Return (x, y) of the center of cell containing provided text 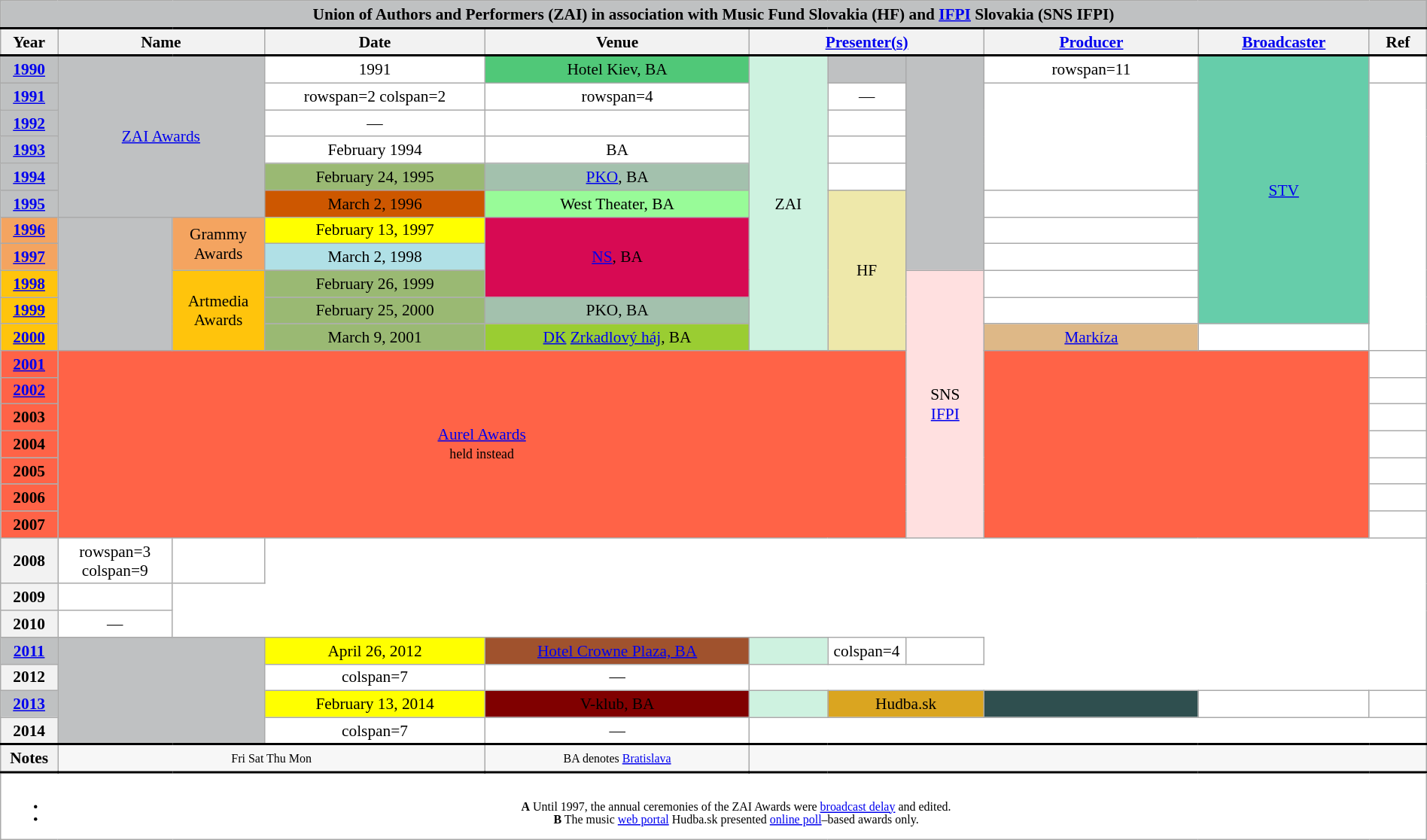
Producer (1091, 42)
2012 (29, 677)
DK Zrkadlový háj, BA (617, 337)
February 24, 1995 (375, 177)
ZAI Awards (161, 136)
2008 (29, 562)
2001 (29, 364)
Hotel Crowne Plaza, BA (617, 651)
NS, BA (617, 257)
1996 (29, 230)
Fri Sat Thu Mon (272, 759)
Grammy Awards (218, 244)
2004 (29, 444)
February 13, 2014 (375, 705)
1998 (29, 284)
1999 (29, 311)
1995 (29, 204)
rowspan=11 (1091, 69)
Date (375, 42)
Hotel Kiev, BA (617, 69)
BA (617, 151)
2010 (29, 624)
rowspan=3 colspan=9 (115, 562)
rowspan=2 colspan=2 (375, 97)
2005 (29, 471)
Hudba.sk (906, 705)
Year (29, 42)
2003 (29, 418)
2007 (29, 525)
rowspan=4 (617, 97)
Venue (617, 42)
April 26, 2012 (375, 651)
Union of Authors and Performers (ZAI) in association with Music Fund Slovakia (HF) and IFPI Slovakia (SNS IFPI) (713, 14)
February 13, 1997 (375, 230)
V-klub, BA (617, 705)
2006 (29, 498)
Broadcaster (1284, 42)
2002 (29, 391)
February 1994 (375, 151)
colspan=4 (867, 651)
2011 (29, 651)
February 26, 1999 (375, 284)
BA denotes Bratislava (617, 759)
1990 (29, 69)
2000 (29, 337)
March 9, 2001 (375, 337)
Name (161, 42)
Notes (29, 759)
Aurel Awards held instead (482, 444)
1993 (29, 151)
1992 (29, 123)
Markíza (1091, 337)
Presenter(s) (867, 42)
March 2, 1996 (375, 204)
Ref (1398, 42)
Artmedia Awards (218, 310)
1997 (29, 257)
ZAI (788, 203)
March 2, 1998 (375, 257)
West Theater, BA (617, 204)
STV (1284, 190)
February 25, 2000 (375, 311)
2009 (29, 598)
HF (867, 271)
SNS IFPI (945, 403)
2013 (29, 705)
1994 (29, 177)
2014 (29, 731)
